Detect which cell encompasses the target text, then output its (X, Y) center coordinate. 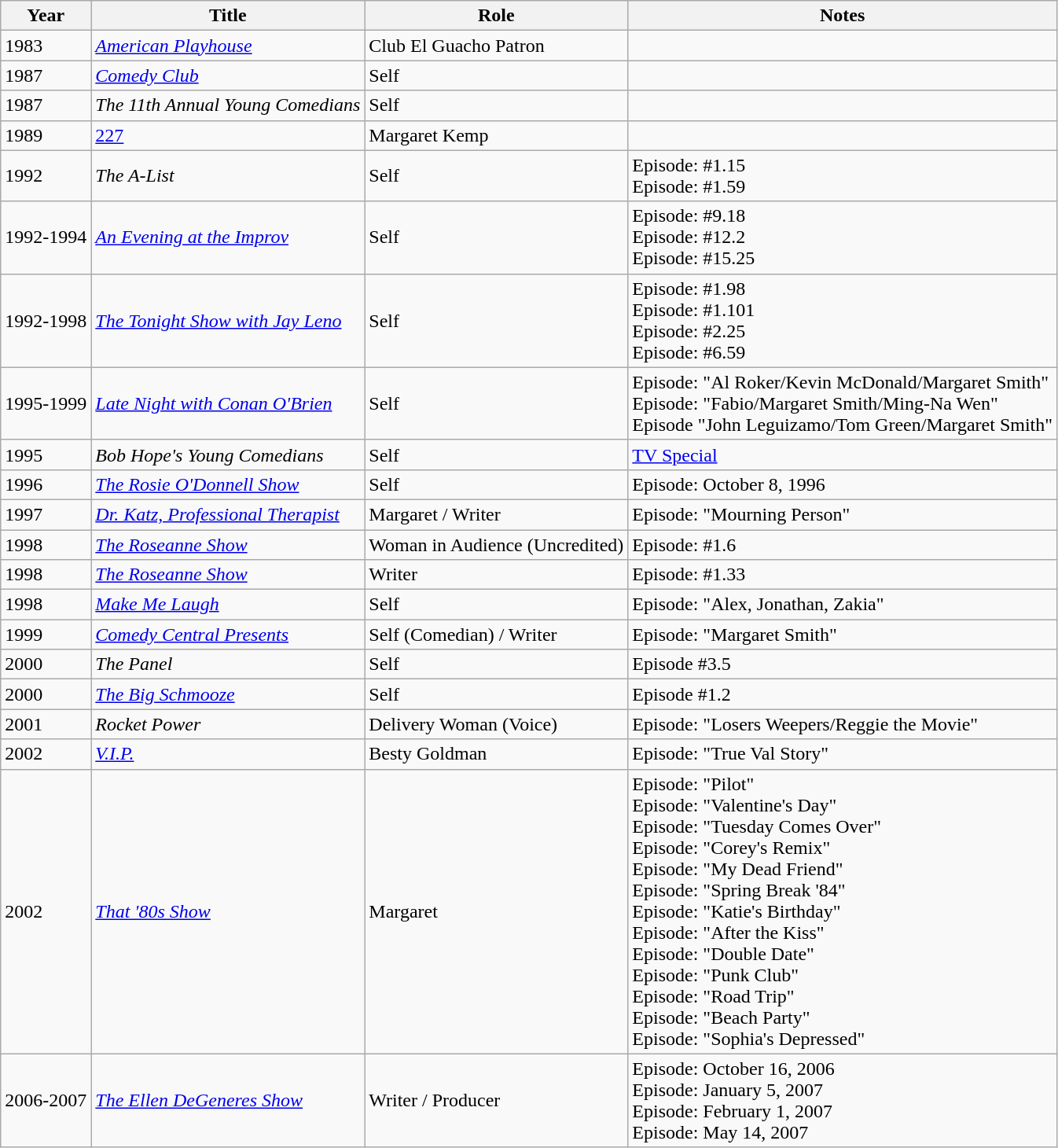
Year (46, 16)
Episode: #9.18Episode: #12.2Episode: #15.25 (843, 237)
1992 (46, 176)
Episode: #1.33 (843, 575)
1996 (46, 484)
Title (228, 16)
1997 (46, 514)
Comedy Central Presents (228, 635)
Episode: October 16, 2006Episode: January 5, 2007Episode: February 1, 2007Episode: May 14, 2007 (843, 1101)
Margaret (497, 911)
Late Night with Conan O'Brien (228, 403)
Episode: "Al Roker/Kevin McDonald/Margaret Smith"Episode: "Fabio/Margaret Smith/Ming-Na Wen"Episode "John Leguizamo/Tom Green/Margaret Smith" (843, 403)
Episode: "True Val Story" (843, 754)
1995 (46, 454)
Margaret / Writer (497, 514)
The Tonight Show with Jay Leno (228, 321)
Besty Goldman (497, 754)
TV Special (843, 454)
The A-List (228, 176)
Episode: #1.98Episode: #1.101Episode: #2.25Episode: #6.59 (843, 321)
Episode: "Mourning Person" (843, 514)
1989 (46, 135)
1995-1999 (46, 403)
Writer / Producer (497, 1101)
Make Me Laugh (228, 605)
1992-1994 (46, 237)
Dr. Katz, Professional Therapist (228, 514)
Episode #3.5 (843, 664)
1992-1998 (46, 321)
Episode: "Losers Weepers/Reggie the Movie" (843, 724)
Rocket Power (228, 724)
2001 (46, 724)
Episode #1.2 (843, 694)
Delivery Woman (Voice) (497, 724)
Role (497, 16)
Writer (497, 575)
V.I.P. (228, 754)
The Ellen DeGeneres Show (228, 1101)
The 11th Annual Young Comedians (228, 105)
Notes (843, 16)
The Big Schmooze (228, 694)
The Rosie O'Donnell Show (228, 484)
Episode: #1.6 (843, 545)
Margaret Kemp (497, 135)
That '80s Show (228, 911)
Self (Comedian) / Writer (497, 635)
Club El Guacho Patron (497, 46)
American Playhouse (228, 46)
Comedy Club (228, 75)
The Panel (228, 664)
Episode: #1.15Episode: #1.59 (843, 176)
227 (228, 135)
Episode: "Alex, Jonathan, Zakia" (843, 605)
1999 (46, 635)
An Evening at the Improv (228, 237)
Bob Hope's Young Comedians (228, 454)
2006-2007 (46, 1101)
Episode: October 8, 1996 (843, 484)
1983 (46, 46)
Episode: "Margaret Smith" (843, 635)
Woman in Audience (Uncredited) (497, 545)
